Determine the (x, y) coordinate at the center of the cell enclosing the given text.  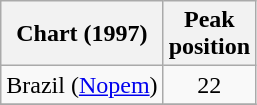
Peakposition (209, 34)
22 (209, 85)
Chart (1997) (82, 34)
Brazil (Nopem) (82, 85)
